Return the (x, y) coordinate for the center point of the cell that contains the specified text.  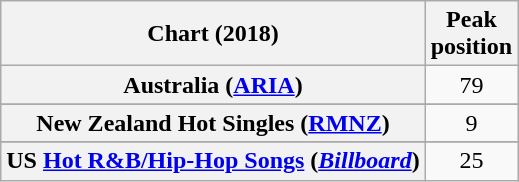
Peak position (471, 34)
Australia (ARIA) (213, 85)
Chart (2018) (213, 34)
US Hot R&B/Hip-Hop Songs (Billboard) (213, 161)
79 (471, 85)
New Zealand Hot Singles (RMNZ) (213, 123)
25 (471, 161)
9 (471, 123)
